For the text-containing cell, return its midpoint in (x, y) coordinate format. 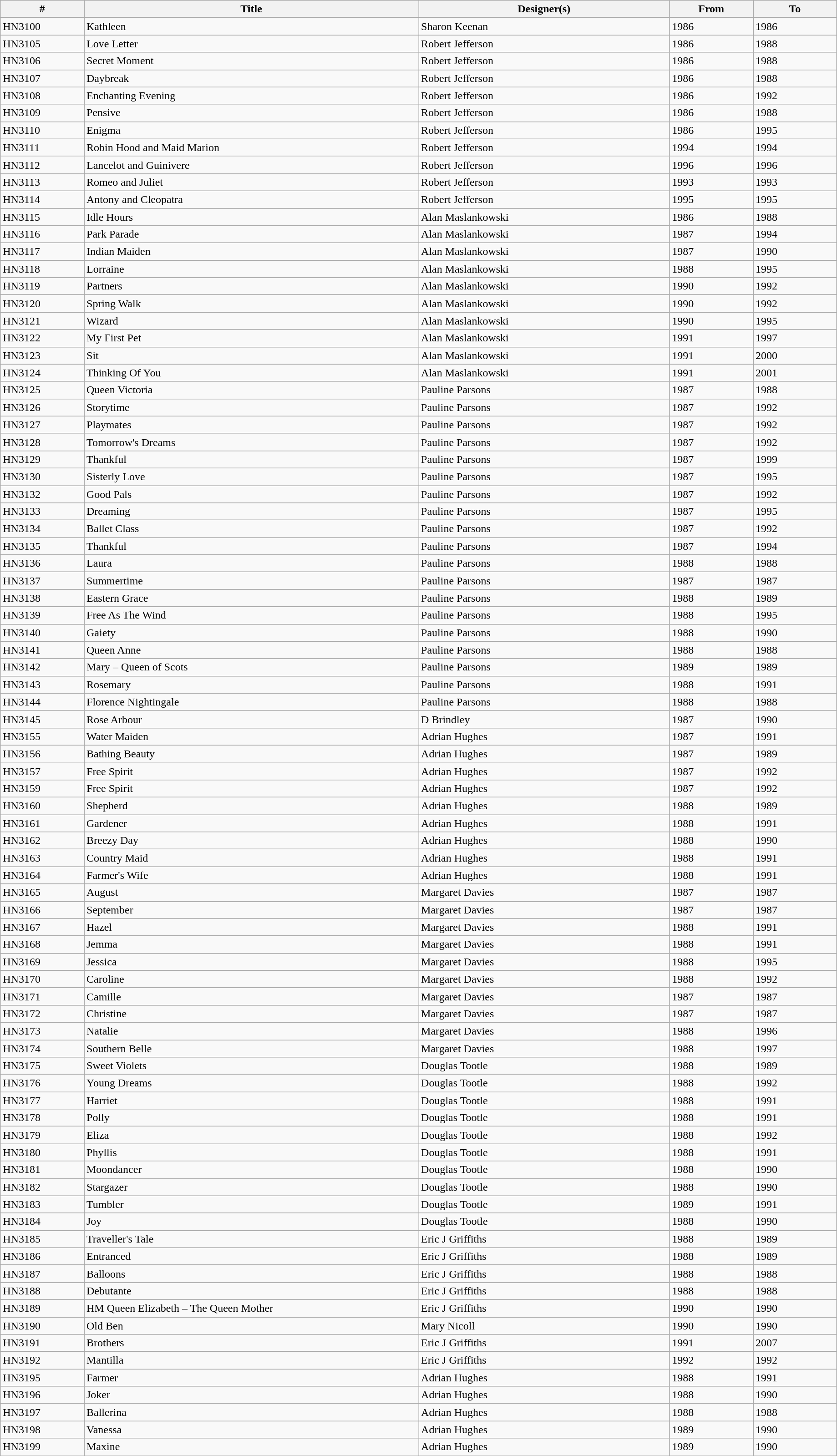
HM Queen Elizabeth – The Queen Mother (251, 1308)
HN3137 (42, 581)
Mary Nicoll (544, 1326)
Country Maid (251, 858)
HN3176 (42, 1083)
HN3108 (42, 96)
Sweet Violets (251, 1066)
Moondancer (251, 1170)
HN3118 (42, 269)
HN3144 (42, 702)
Gardener (251, 823)
Entranced (251, 1256)
Phyllis (251, 1152)
HN3140 (42, 633)
To (795, 9)
Rose Arbour (251, 719)
HN3188 (42, 1291)
Thinking Of You (251, 373)
HN3172 (42, 1014)
Sharon Keenan (544, 26)
HN3183 (42, 1204)
HN3114 (42, 199)
HN3170 (42, 979)
HN3100 (42, 26)
Traveller's Tale (251, 1239)
Old Ben (251, 1326)
HN3178 (42, 1118)
HN3105 (42, 44)
My First Pet (251, 338)
HN3143 (42, 685)
Daybreak (251, 78)
HN3164 (42, 875)
Secret Moment (251, 61)
HN3179 (42, 1135)
HN3197 (42, 1412)
Eliza (251, 1135)
HN3130 (42, 477)
Mantilla (251, 1360)
Wizard (251, 321)
HN3125 (42, 390)
HN3134 (42, 529)
HN3161 (42, 823)
Joker (251, 1395)
HN3117 (42, 252)
Stargazer (251, 1187)
Ballet Class (251, 529)
Debutante (251, 1291)
HN3138 (42, 598)
HN3163 (42, 858)
HN3196 (42, 1395)
HN3120 (42, 304)
HN3109 (42, 113)
Jemma (251, 944)
HN3180 (42, 1152)
Enigma (251, 130)
Farmer (251, 1378)
Jessica (251, 962)
HN3173 (42, 1031)
Tomorrow's Dreams (251, 442)
# (42, 9)
HN3106 (42, 61)
September (251, 910)
HN3141 (42, 650)
Tumbler (251, 1204)
HN3160 (42, 806)
HN3182 (42, 1187)
Camille (251, 996)
Summertime (251, 581)
Park Parade (251, 234)
HN3128 (42, 442)
From (711, 9)
Sit (251, 355)
HN3110 (42, 130)
Lancelot and Guinivere (251, 165)
HN3169 (42, 962)
Florence Nightingale (251, 702)
Bathing Beauty (251, 754)
Indian Maiden (251, 252)
HN3189 (42, 1308)
Joy (251, 1222)
Eastern Grace (251, 598)
HN3111 (42, 147)
Natalie (251, 1031)
HN3162 (42, 841)
Shepherd (251, 806)
Designer(s) (544, 9)
HN3184 (42, 1222)
Enchanting Evening (251, 96)
HN3133 (42, 512)
Hazel (251, 927)
Romeo and Juliet (251, 182)
Water Maiden (251, 736)
HN3145 (42, 719)
1999 (795, 459)
HN3165 (42, 893)
HN3199 (42, 1447)
HN3136 (42, 563)
HN3132 (42, 494)
HN3116 (42, 234)
HN3186 (42, 1256)
HN3168 (42, 944)
Title (251, 9)
Gaiety (251, 633)
Christine (251, 1014)
Idle Hours (251, 217)
Spring Walk (251, 304)
HN3195 (42, 1378)
D Brindley (544, 719)
HN3166 (42, 910)
HN3175 (42, 1066)
HN3112 (42, 165)
August (251, 893)
HN3126 (42, 407)
HN3124 (42, 373)
Young Dreams (251, 1083)
HN3191 (42, 1343)
Sisterly Love (251, 477)
Playmates (251, 425)
HN3187 (42, 1273)
HN3198 (42, 1430)
Mary – Queen of Scots (251, 667)
Queen Anne (251, 650)
2000 (795, 355)
2007 (795, 1343)
HN3157 (42, 771)
Pensive (251, 113)
HN3185 (42, 1239)
HN3121 (42, 321)
HN3129 (42, 459)
Free As The Wind (251, 615)
HN3167 (42, 927)
HN3171 (42, 996)
Kathleen (251, 26)
HN3107 (42, 78)
Good Pals (251, 494)
Rosemary (251, 685)
2001 (795, 373)
Farmer's Wife (251, 875)
HN3115 (42, 217)
HN3192 (42, 1360)
Lorraine (251, 269)
Harriet (251, 1101)
Love Letter (251, 44)
HN3142 (42, 667)
HN3181 (42, 1170)
HN3159 (42, 789)
HN3190 (42, 1326)
HN3174 (42, 1048)
Antony and Cleopatra (251, 199)
Polly (251, 1118)
Maxine (251, 1447)
Partners (251, 286)
Laura (251, 563)
Queen Victoria (251, 390)
HN3123 (42, 355)
HN3139 (42, 615)
HN3156 (42, 754)
Breezy Day (251, 841)
Storytime (251, 407)
HN3119 (42, 286)
Southern Belle (251, 1048)
HN3155 (42, 736)
HN3113 (42, 182)
HN3135 (42, 546)
Vanessa (251, 1430)
Robin Hood and Maid Marion (251, 147)
HN3127 (42, 425)
Brothers (251, 1343)
HN3122 (42, 338)
Caroline (251, 979)
Ballerina (251, 1412)
Dreaming (251, 512)
Balloons (251, 1273)
HN3177 (42, 1101)
